Capture the cell that displays the provided text and extract its [X, Y] central coordinate. 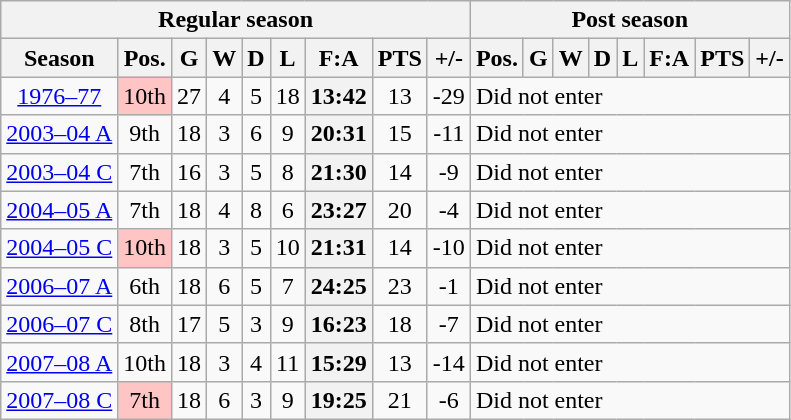
21:31 [338, 248]
7 [288, 286]
15:29 [338, 362]
8th [145, 324]
20:31 [338, 134]
16 [190, 172]
2007–08 C [60, 400]
20 [400, 210]
Post season [630, 20]
10 [288, 248]
9th [145, 134]
-29 [448, 96]
21:30 [338, 172]
21 [400, 400]
Regular season [236, 20]
17 [190, 324]
15 [400, 134]
1976–77 [60, 96]
-7 [448, 324]
Season [60, 58]
-9 [448, 172]
23:27 [338, 210]
2004–05 A [60, 210]
13:42 [338, 96]
27 [190, 96]
-11 [448, 134]
-6 [448, 400]
16:23 [338, 324]
24:25 [338, 286]
2007–08 A [60, 362]
2006–07 A [60, 286]
-4 [448, 210]
2003–04 C [60, 172]
19:25 [338, 400]
2004–05 C [60, 248]
6th [145, 286]
23 [400, 286]
2006–07 C [60, 324]
11 [288, 362]
-10 [448, 248]
-1 [448, 286]
2003–04 A [60, 134]
-14 [448, 362]
